Output the (X, Y) coordinate of the center of the cell containing the given text.  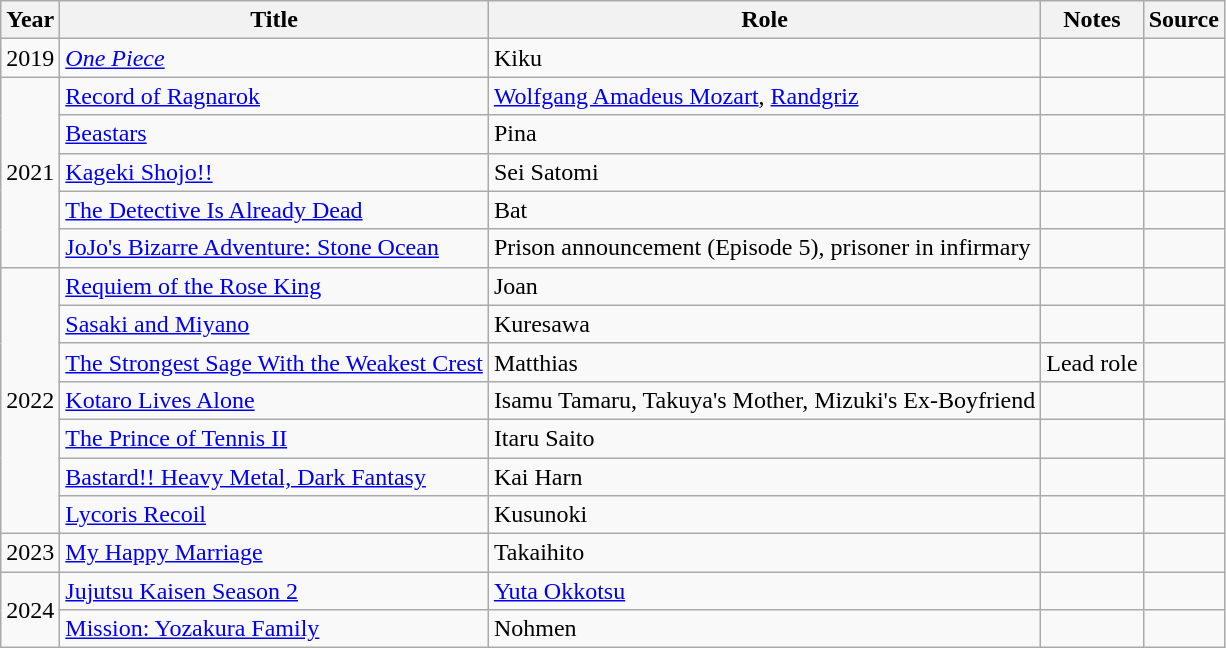
The Prince of Tennis II (274, 438)
Kuresawa (764, 324)
Lead role (1092, 362)
Source (1184, 20)
Bat (764, 210)
Beastars (274, 134)
One Piece (274, 58)
Lycoris Recoil (274, 515)
Notes (1092, 20)
Takaihito (764, 553)
Prison announcement (Episode 5), prisoner in infirmary (764, 248)
Year (30, 20)
Isamu Tamaru, Takuya's Mother, Mizuki's Ex-Boyfriend (764, 400)
2022 (30, 400)
Kiku (764, 58)
Mission: Yozakura Family (274, 629)
Yuta Okkotsu (764, 591)
Wolfgang Amadeus Mozart, Randgriz (764, 96)
My Happy Marriage (274, 553)
2019 (30, 58)
The Detective Is Already Dead (274, 210)
Sasaki and Miyano (274, 324)
Itaru Saito (764, 438)
Jujutsu Kaisen Season 2 (274, 591)
JoJo's Bizarre Adventure: Stone Ocean (274, 248)
Kotaro Lives Alone (274, 400)
2024 (30, 610)
Title (274, 20)
Sei Satomi (764, 172)
Record of Ragnarok (274, 96)
The Strongest Sage With the Weakest Crest (274, 362)
Matthias (764, 362)
Joan (764, 286)
2023 (30, 553)
Pina (764, 134)
Nohmen (764, 629)
Kageki Shojo!! (274, 172)
Kai Harn (764, 477)
Kusunoki (764, 515)
Bastard!! Heavy Metal, Dark Fantasy (274, 477)
2021 (30, 172)
Requiem of the Rose King (274, 286)
Role (764, 20)
